Identify which cell holds the provided text, then report its [X, Y] central coordinate. 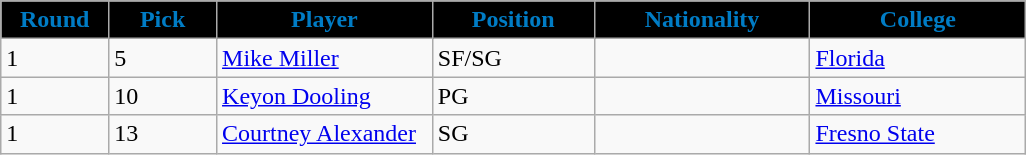
SF/SG [513, 58]
Fresno State [918, 134]
College [918, 20]
Position [513, 20]
Florida [918, 58]
Courtney Alexander [325, 134]
SG [513, 134]
10 [163, 96]
Missouri [918, 96]
Nationality [702, 20]
Round [55, 20]
Player [325, 20]
Keyon Dooling [325, 96]
5 [163, 58]
PG [513, 96]
Pick [163, 20]
13 [163, 134]
Mike Miller [325, 58]
